Scan for the cell matching the given text and deliver its [X, Y] coordinate at center. 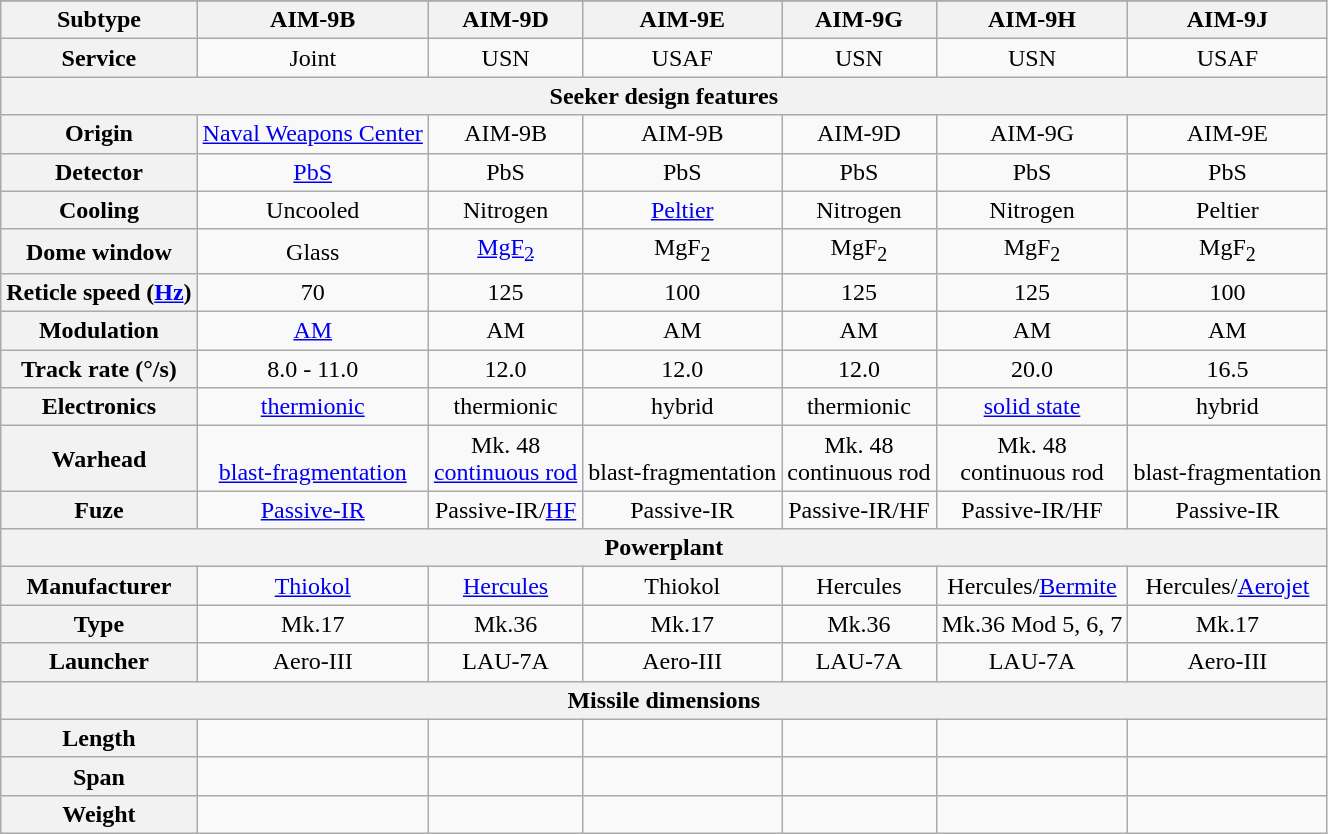
Fuze [99, 510]
Launcher [99, 662]
Joint [312, 58]
Manufacturer [99, 586]
Span [99, 776]
Mk.36 Mod 5, 6, 7 [1032, 624]
Dome window [99, 251]
70 [312, 292]
Track rate (°/s) [99, 369]
Origin [99, 134]
Cooling [99, 210]
Detector [99, 172]
Hercules/Aerojet [1228, 586]
8.0 - 11.0 [312, 369]
Reticle speed (Hz) [99, 292]
Subtype [99, 20]
16.5 [1228, 369]
Naval Weapons Center [312, 134]
solid state [1032, 407]
Length [99, 738]
Service [99, 58]
Electronics [99, 407]
Powerplant [664, 548]
AIM-9J [1228, 20]
20.0 [1032, 369]
Modulation [99, 331]
Hercules/Bermite [1032, 586]
Seeker design features [664, 96]
Uncooled [312, 210]
Glass [312, 251]
Weight [99, 814]
Type [99, 624]
Warhead [99, 458]
Missile dimensions [664, 700]
AIM-9H [1032, 20]
